Detect which cell encompasses the target text, then output its [x, y] center coordinate. 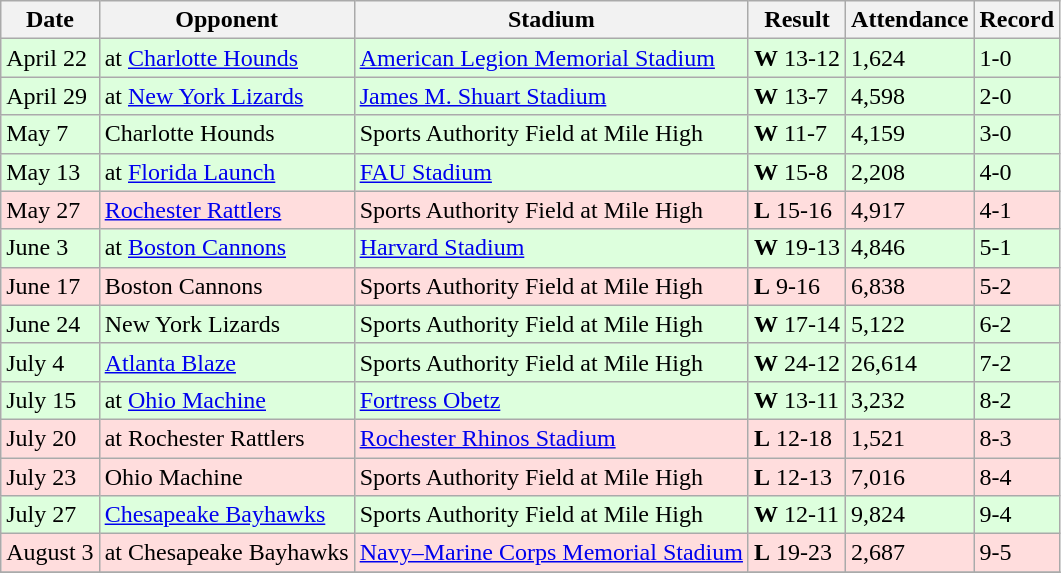
8-3 [1017, 438]
April 29 [50, 96]
August 3 [50, 553]
W 15-8 [796, 172]
2,687 [910, 553]
W 13-12 [796, 58]
Result [796, 20]
Stadium [551, 20]
W 13-7 [796, 96]
Chesapeake Bayhawks [226, 515]
at Charlotte Hounds [226, 58]
4,846 [910, 248]
2,208 [910, 172]
W 13-11 [796, 400]
3,232 [910, 400]
4-1 [1017, 210]
7-2 [1017, 362]
Fortress Obetz [551, 400]
July 20 [50, 438]
May 27 [50, 210]
6,838 [910, 286]
Rochester Rhinos Stadium [551, 438]
Attendance [910, 20]
8-2 [1017, 400]
at Chesapeake Bayhawks [226, 553]
3-0 [1017, 134]
1-0 [1017, 58]
L 9-16 [796, 286]
1,521 [910, 438]
L 12-18 [796, 438]
L 15-16 [796, 210]
James M. Shuart Stadium [551, 96]
W 17-14 [796, 324]
July 4 [50, 362]
1,624 [910, 58]
26,614 [910, 362]
New York Lizards [226, 324]
6-2 [1017, 324]
Atlanta Blaze [226, 362]
April 22 [50, 58]
Record [1017, 20]
June 17 [50, 286]
2-0 [1017, 96]
Charlotte Hounds [226, 134]
Navy–Marine Corps Memorial Stadium [551, 553]
at Rochester Rattlers [226, 438]
9-5 [1017, 553]
at New York Lizards [226, 96]
9-4 [1017, 515]
4,598 [910, 96]
5-2 [1017, 286]
Harvard Stadium [551, 248]
June 24 [50, 324]
Rochester Rattlers [226, 210]
7,016 [910, 477]
May 7 [50, 134]
June 3 [50, 248]
4,159 [910, 134]
May 13 [50, 172]
at Florida Launch [226, 172]
5,122 [910, 324]
8-4 [1017, 477]
Ohio Machine [226, 477]
W 24-12 [796, 362]
at Boston Cannons [226, 248]
Date [50, 20]
5-1 [1017, 248]
W 19-13 [796, 248]
L 19-23 [796, 553]
American Legion Memorial Stadium [551, 58]
4,917 [910, 210]
9,824 [910, 515]
July 15 [50, 400]
W 11-7 [796, 134]
L 12-13 [796, 477]
July 23 [50, 477]
July 27 [50, 515]
at Ohio Machine [226, 400]
Opponent [226, 20]
Boston Cannons [226, 286]
W 12-11 [796, 515]
4-0 [1017, 172]
FAU Stadium [551, 172]
